Pinpoint the cell where the given text exists, returning its (X, Y) midpoint coordinate. 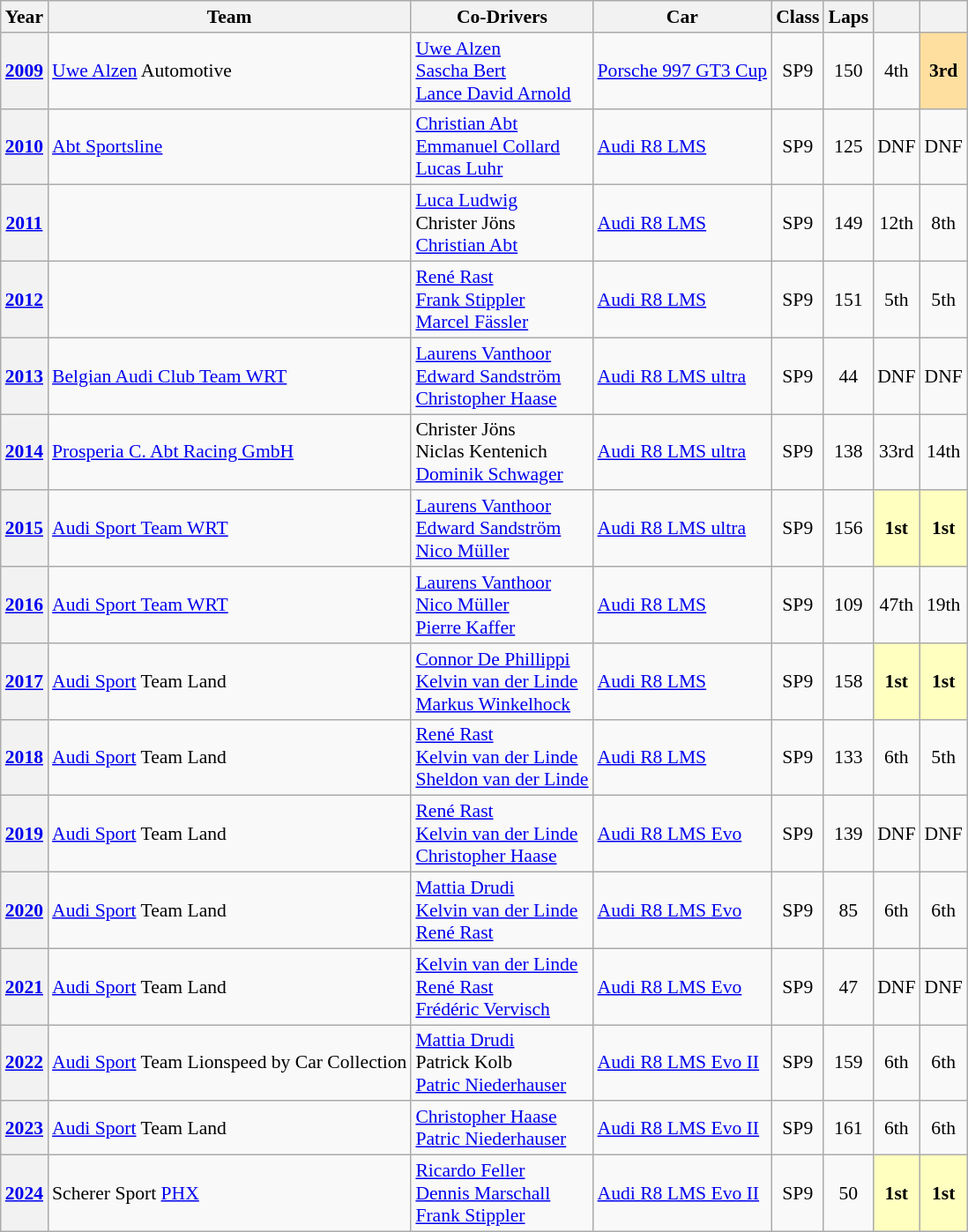
14th (943, 453)
Christian Abt Emmanuel Collard Lucas Luhr (502, 146)
50 (848, 1193)
161 (848, 1128)
2019 (25, 834)
12th (896, 224)
2024 (25, 1193)
Uwe Alzen Automotive (229, 71)
Team (229, 17)
Belgian Audi Club Team WRT (229, 375)
Scherer Sport PHX (229, 1193)
Mattia Drudi Patrick Kolb Patric Niederhauser (502, 1063)
2018 (25, 758)
150 (848, 71)
4th (896, 71)
Laurens Vanthoor Edward Sandström Nico Müller (502, 529)
47th (896, 605)
Co-Drivers (502, 17)
Ricardo Feller Dennis Marschall Frank Stippler (502, 1193)
138 (848, 453)
125 (848, 146)
Mattia Drudi Kelvin van der Linde René Rast (502, 911)
2010 (25, 146)
19th (943, 605)
8th (943, 224)
2015 (25, 529)
2020 (25, 911)
2009 (25, 71)
149 (848, 224)
Prosperia C. Abt Racing GmbH (229, 453)
Christopher Haase Patric Niederhauser (502, 1128)
139 (848, 834)
85 (848, 911)
2014 (25, 453)
Luca Ludwig Christer Jöns Christian Abt (502, 224)
Class (797, 17)
156 (848, 529)
2016 (25, 605)
Year (25, 17)
Abt Sportsline (229, 146)
Car (682, 17)
47 (848, 987)
158 (848, 682)
159 (848, 1063)
Connor De Phillippi Kelvin van der Linde Markus Winkelhock (502, 682)
2012 (25, 300)
Laps (848, 17)
René Rast Kelvin van der Linde Christopher Haase (502, 834)
2021 (25, 987)
Laurens Vanthoor Edward Sandström Christopher Haase (502, 375)
2011 (25, 224)
3rd (943, 71)
2013 (25, 375)
Porsche 997 GT3 Cup (682, 71)
Uwe Alzen Sascha Bert Lance David Arnold (502, 71)
109 (848, 605)
René Rast Frank Stippler Marcel Fässler (502, 300)
2017 (25, 682)
Laurens Vanthoor Nico Müller Pierre Kaffer (502, 605)
René Rast Kelvin van der Linde Sheldon van der Linde (502, 758)
44 (848, 375)
133 (848, 758)
Kelvin van der Linde René Rast Frédéric Vervisch (502, 987)
151 (848, 300)
Christer Jöns Niclas Kentenich Dominik Schwager (502, 453)
Audi Sport Team Lionspeed by Car Collection (229, 1063)
2023 (25, 1128)
33rd (896, 453)
2022 (25, 1063)
